Output the (x, y) coordinate of the center of the cell containing the given text.  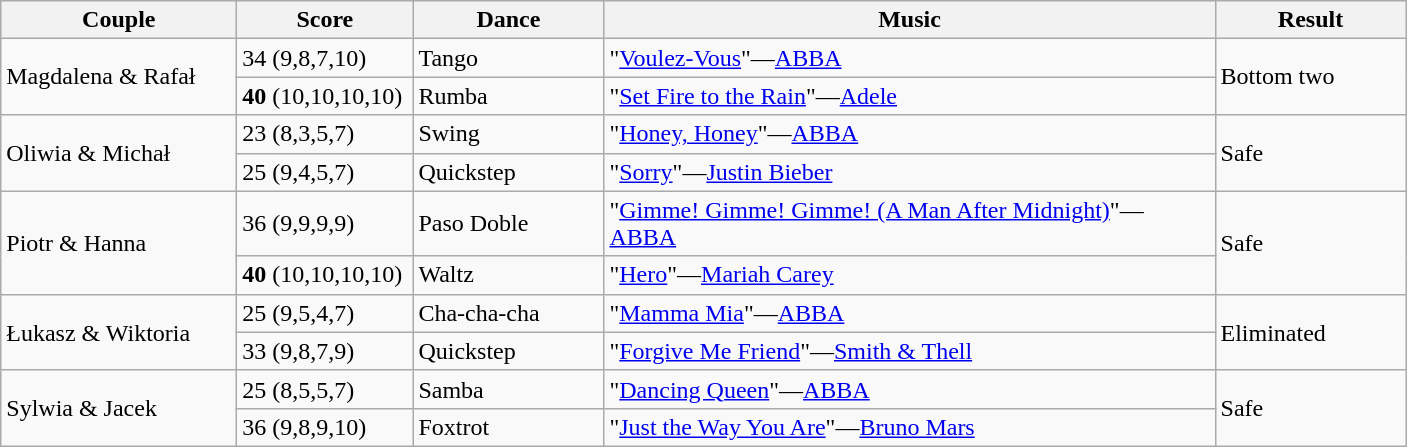
Score (325, 20)
Swing (508, 134)
Sylwia & Jacek (119, 408)
Foxtrot (508, 427)
Music (910, 20)
Paso Doble (508, 224)
Bottom two (1310, 77)
34 (9,8,7,10) (325, 58)
"Voulez-Vous"—ABBA (910, 58)
Couple (119, 20)
"Dancing Queen"—ABBA (910, 389)
"Mamma Mia"—ABBA (910, 313)
Cha-cha-cha (508, 313)
36 (9,8,9,10) (325, 427)
"Sorry"—Justin Bieber (910, 172)
Rumba (508, 96)
Łukasz & Wiktoria (119, 332)
"Set Fire to the Rain"—Adele (910, 96)
Samba (508, 389)
36 (9,9,9,9) (325, 224)
25 (8,5,5,7) (325, 389)
"Hero"—Mariah Carey (910, 275)
23 (8,3,5,7) (325, 134)
Tango (508, 58)
25 (9,4,5,7) (325, 172)
Oliwia & Michał (119, 153)
25 (9,5,4,7) (325, 313)
33 (9,8,7,9) (325, 351)
Piotr & Hanna (119, 242)
"Just the Way You Are"—Bruno Mars (910, 427)
Eliminated (1310, 332)
"Honey, Honey"—ABBA (910, 134)
Dance (508, 20)
Waltz (508, 275)
Result (1310, 20)
Magdalena & Rafał (119, 77)
"Forgive Me Friend"—Smith & Thell (910, 351)
"Gimme! Gimme! Gimme! (A Man After Midnight)"—ABBA (910, 224)
